Detect which cell encompasses the target text, then output its (x, y) center coordinate. 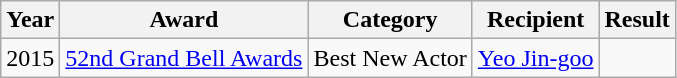
Year (30, 20)
Best New Actor (390, 58)
Recipient (536, 20)
Yeo Jin-goo (536, 58)
Category (390, 20)
52nd Grand Bell Awards (184, 58)
Result (637, 20)
2015 (30, 58)
Award (184, 20)
